Extract the [x, y] coordinate from the center of the cell holding the provided text.  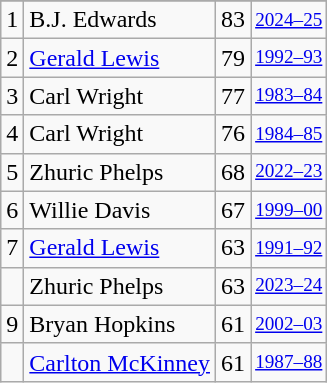
67 [234, 210]
1 [12, 20]
Bryan Hopkins [120, 324]
77 [234, 96]
79 [234, 58]
2 [12, 58]
Carlton McKinney [120, 362]
B.J. Edwards [120, 20]
2023–24 [289, 286]
1992–93 [289, 58]
1984–85 [289, 134]
2002–03 [289, 324]
1983–84 [289, 96]
68 [234, 172]
4 [12, 134]
76 [234, 134]
1987–88 [289, 362]
2024–25 [289, 20]
2022–23 [289, 172]
83 [234, 20]
5 [12, 172]
3 [12, 96]
6 [12, 210]
Willie Davis [120, 210]
7 [12, 248]
1991–92 [289, 248]
9 [12, 324]
1999–00 [289, 210]
